Return (x, y) of the center of cell containing provided text 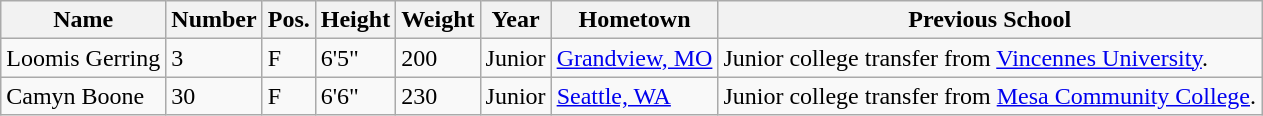
3 (214, 58)
Grandview, MO (634, 58)
Loomis Gerring (84, 58)
Height (355, 20)
Year (516, 20)
30 (214, 96)
Previous School (990, 20)
230 (438, 96)
Hometown (634, 20)
Pos. (288, 20)
Seattle, WA (634, 96)
Camyn Boone (84, 96)
Junior college transfer from Vincennes University. (990, 58)
6'6" (355, 96)
Weight (438, 20)
Junior college transfer from Mesa Community College. (990, 96)
Number (214, 20)
Name (84, 20)
6'5" (355, 58)
200 (438, 58)
